Return [x, y] of the center of cell containing provided text 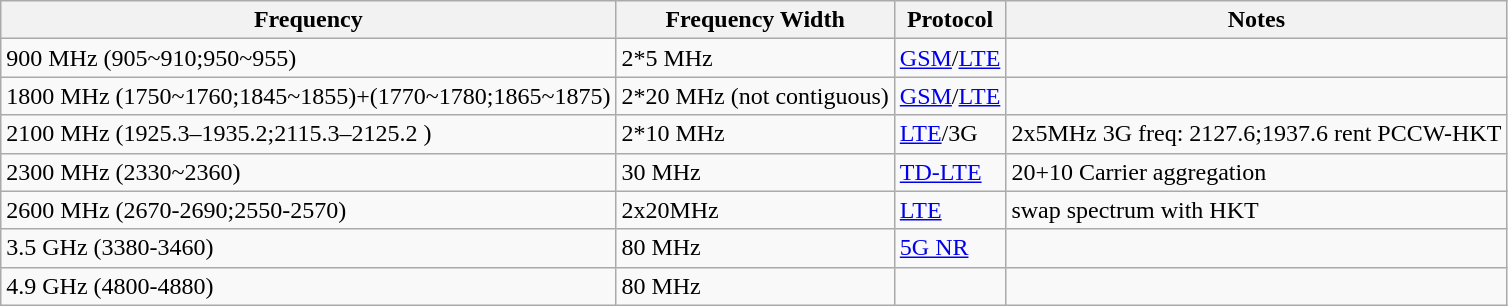
1800 MHz (1750~1760;1845~1855)+(1770~1780;1865~1875) [308, 96]
3.5 GHz (3380-3460) [308, 248]
Notes [1256, 20]
swap spectrum with HKT [1256, 210]
2300 MHz (2330~2360) [308, 172]
TD-LTE [950, 172]
30 MHz [755, 172]
900 MHz (905~910;950~955) [308, 58]
Frequency [308, 20]
5G NR [950, 248]
4.9 GHz (4800-4880) [308, 286]
20+10 Carrier aggregation [1256, 172]
LTE/3G [950, 134]
2*5 MHz [755, 58]
2*10 MHz [755, 134]
2100 MHz (1925.3–1935.2;2115.3–2125.2 ) [308, 134]
2x5MHz 3G freq: 2127.6;1937.6 rent PCCW-HKT [1256, 134]
Protocol [950, 20]
2600 MHz (2670-2690;2550-2570) [308, 210]
LTE [950, 210]
2*20 MHz (not contiguous) [755, 96]
Frequency Width [755, 20]
2x20MHz [755, 210]
